Provide the (x, y) coordinate of the cell's center where the given text is located.  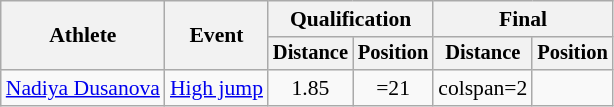
Athlete (83, 36)
High jump (216, 88)
colspan=2 (482, 88)
1.85 (310, 88)
Final (522, 19)
Nadiya Dusanova (83, 88)
Event (216, 36)
Qualification (350, 19)
=21 (393, 88)
